Identify which cell holds the provided text, then report its [x, y] central coordinate. 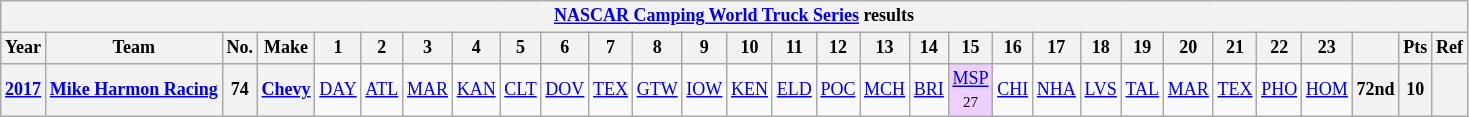
2 [382, 48]
2017 [24, 90]
19 [1142, 48]
NASCAR Camping World Truck Series results [734, 16]
MCH [885, 90]
6 [565, 48]
CLT [520, 90]
12 [838, 48]
Team [134, 48]
NHA [1057, 90]
KEN [750, 90]
22 [1280, 48]
KAN [476, 90]
74 [240, 90]
4 [476, 48]
Mike Harmon Racing [134, 90]
11 [794, 48]
POC [838, 90]
18 [1100, 48]
Chevy [286, 90]
15 [970, 48]
23 [1328, 48]
16 [1013, 48]
MSP27 [970, 90]
ELD [794, 90]
17 [1057, 48]
72nd [1376, 90]
ATL [382, 90]
LVS [1100, 90]
20 [1188, 48]
Year [24, 48]
CHI [1013, 90]
Make [286, 48]
14 [928, 48]
BRI [928, 90]
1 [338, 48]
Pts [1416, 48]
PHO [1280, 90]
HOM [1328, 90]
No. [240, 48]
9 [704, 48]
TAL [1142, 90]
5 [520, 48]
GTW [657, 90]
Ref [1450, 48]
3 [428, 48]
IOW [704, 90]
21 [1235, 48]
DAY [338, 90]
7 [611, 48]
13 [885, 48]
DOV [565, 90]
8 [657, 48]
